Scan for the cell matching the given text and deliver its [x, y] coordinate at center. 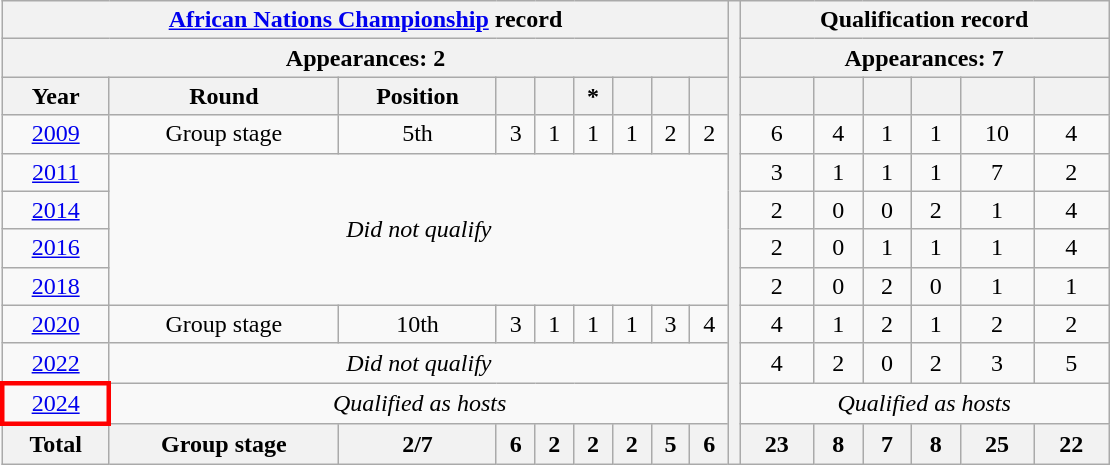
African Nations Championship record [365, 20]
23 [777, 444]
2009 [56, 134]
2020 [56, 324]
Total [56, 444]
22 [1071, 444]
2011 [56, 172]
Round [224, 96]
2024 [56, 404]
Appearances: 2 [365, 58]
Year [56, 96]
2/7 [418, 444]
2016 [56, 248]
Appearances: 7 [924, 58]
25 [997, 444]
Position [418, 96]
5th [418, 134]
Qualification record [924, 20]
* [594, 96]
10th [418, 324]
2022 [56, 363]
2014 [56, 210]
10 [997, 134]
2018 [56, 286]
